From the cell containing the given text, extract its center point as [x, y] coordinate. 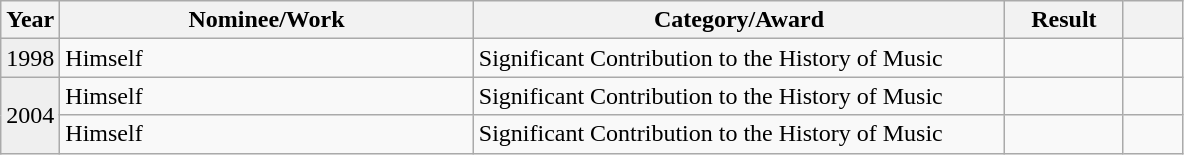
1998 [30, 58]
2004 [30, 115]
Nominee/Work [266, 20]
Category/Award [739, 20]
Result [1064, 20]
Year [30, 20]
